Provide the [x, y] coordinate of the cell's center where the given text is located.  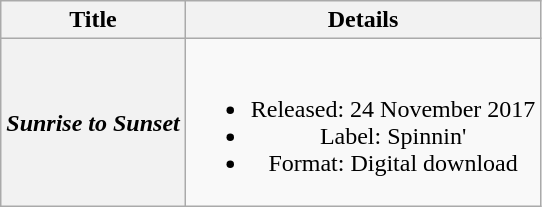
Released: 24 November 2017Label: Spinnin'Format: Digital download [363, 122]
Sunrise to Sunset [93, 122]
Details [363, 20]
Title [93, 20]
